For the text-containing cell, return its midpoint in [x, y] coordinate format. 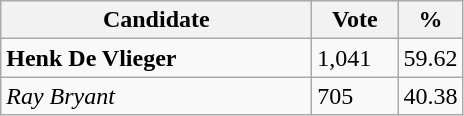
705 [355, 96]
Ray Bryant [156, 96]
Henk De Vlieger [156, 58]
Vote [355, 20]
Candidate [156, 20]
40.38 [430, 96]
1,041 [355, 58]
59.62 [430, 58]
% [430, 20]
